Return the (x, y) coordinate for the center point of the cell that contains the specified text.  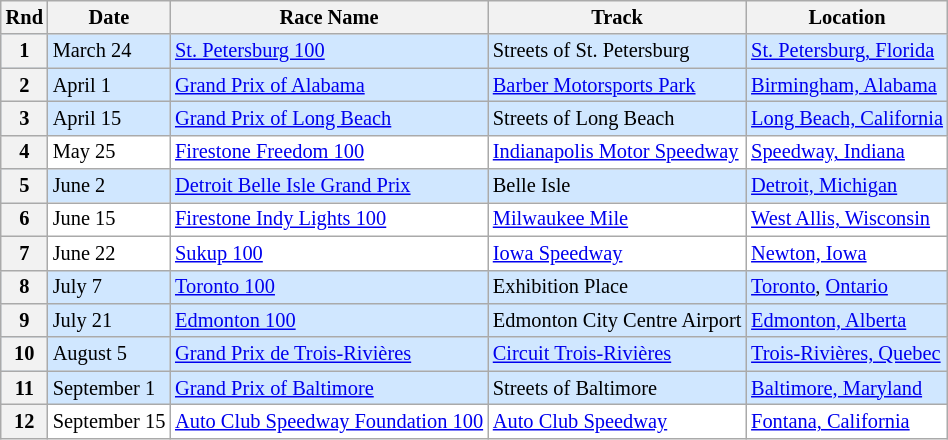
1 (24, 51)
Rnd (24, 17)
Iowa Speedway (617, 253)
Date (109, 17)
Grand Prix of Long Beach (329, 118)
Race Name (329, 17)
Edmonton City Centre Airport (617, 320)
September 15 (109, 421)
Grand Prix of Baltimore (329, 388)
September 1 (109, 388)
Auto Club Speedway (617, 421)
5 (24, 186)
Barber Motorsports Park (617, 85)
Sukup 100 (329, 253)
Firestone Freedom 100 (329, 152)
Streets of Baltimore (617, 388)
Indianapolis Motor Speedway (617, 152)
West Allis, Wisconsin (847, 219)
11 (24, 388)
Trois-Rivières, Quebec (847, 354)
Milwaukee Mile (617, 219)
9 (24, 320)
Firestone Indy Lights 100 (329, 219)
June 2 (109, 186)
April 1 (109, 85)
12 (24, 421)
Toronto 100 (329, 287)
Circuit Trois-Rivières (617, 354)
June 22 (109, 253)
April 15 (109, 118)
Belle Isle (617, 186)
Baltimore, Maryland (847, 388)
10 (24, 354)
August 5 (109, 354)
Exhibition Place (617, 287)
Long Beach, California (847, 118)
Auto Club Speedway Foundation 100 (329, 421)
Edmonton, Alberta (847, 320)
4 (24, 152)
June 15 (109, 219)
July 21 (109, 320)
2 (24, 85)
Detroit, Michigan (847, 186)
May 25 (109, 152)
6 (24, 219)
March 24 (109, 51)
Grand Prix de Trois-Rivières (329, 354)
Toronto, Ontario (847, 287)
Grand Prix of Alabama (329, 85)
3 (24, 118)
Edmonton 100 (329, 320)
Streets of St. Petersburg (617, 51)
Speedway, Indiana (847, 152)
Streets of Long Beach (617, 118)
Detroit Belle Isle Grand Prix (329, 186)
Track (617, 17)
July 7 (109, 287)
7 (24, 253)
Fontana, California (847, 421)
8 (24, 287)
St. Petersburg, Florida (847, 51)
Newton, Iowa (847, 253)
Location (847, 17)
Birmingham, Alabama (847, 85)
St. Petersburg 100 (329, 51)
